Extract the [x, y] coordinate from the center of the cell holding the provided text.  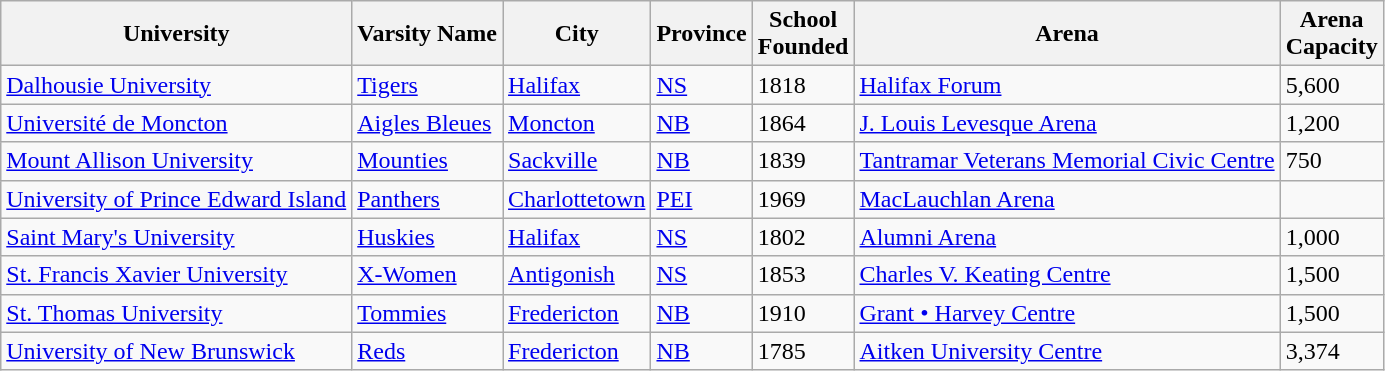
Charlottetown [577, 199]
ArenaCapacity [1332, 34]
University [176, 34]
1839 [803, 161]
1853 [803, 275]
Tommies [428, 313]
1785 [803, 351]
Saint Mary's University [176, 237]
J. Louis Levesque Arena [1067, 123]
Huskies [428, 237]
5,600 [1332, 85]
Charles V. Keating Centre [1067, 275]
Arena [1067, 34]
1969 [803, 199]
1864 [803, 123]
1,000 [1332, 237]
3,374 [1332, 351]
1910 [803, 313]
1802 [803, 237]
SchoolFounded [803, 34]
Reds [428, 351]
PEI [702, 199]
Moncton [577, 123]
Mounties [428, 161]
St. Thomas University [176, 313]
Mount Allison University [176, 161]
Alumni Arena [1067, 237]
Grant • Harvey Centre [1067, 313]
City [577, 34]
Sackville [577, 161]
Halifax Forum [1067, 85]
MacLauchlan Arena [1067, 199]
University of Prince Edward Island [176, 199]
1,200 [1332, 123]
Université de Moncton [176, 123]
University of New Brunswick [176, 351]
Varsity Name [428, 34]
Aigles Bleues [428, 123]
Aitken University Centre [1067, 351]
Antigonish [577, 275]
Tigers [428, 85]
X-Women [428, 275]
St. Francis Xavier University [176, 275]
Province [702, 34]
750 [1332, 161]
Dalhousie University [176, 85]
Tantramar Veterans Memorial Civic Centre [1067, 161]
1818 [803, 85]
Panthers [428, 199]
